Detect which cell encompasses the target text, then output its [x, y] center coordinate. 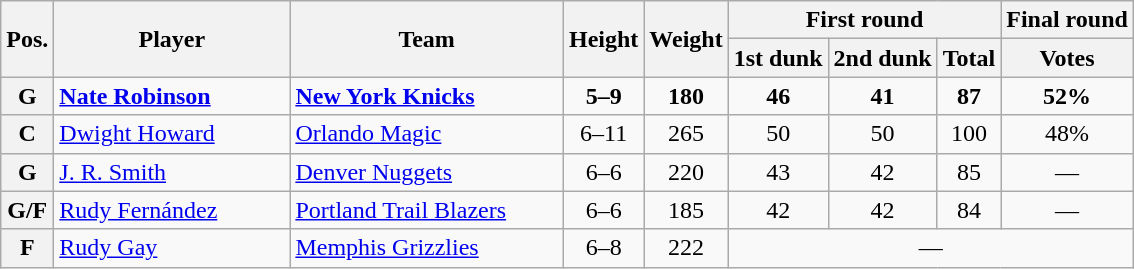
222 [686, 248]
180 [686, 96]
Memphis Grizzlies [427, 248]
46 [778, 96]
Total [969, 58]
220 [686, 172]
6–11 [603, 134]
Height [603, 39]
265 [686, 134]
43 [778, 172]
Portland Trail Blazers [427, 210]
Orlando Magic [427, 134]
F [28, 248]
Weight [686, 39]
48% [1068, 134]
Rudy Gay [172, 248]
185 [686, 210]
Denver Nuggets [427, 172]
85 [969, 172]
Votes [1068, 58]
100 [969, 134]
J. R. Smith [172, 172]
1st dunk [778, 58]
New York Knicks [427, 96]
C [28, 134]
6–8 [603, 248]
2nd dunk [882, 58]
Nate Robinson [172, 96]
First round [864, 20]
Team [427, 39]
Final round [1068, 20]
87 [969, 96]
G/F [28, 210]
Rudy Fernández [172, 210]
Pos. [28, 39]
5–9 [603, 96]
Player [172, 39]
84 [969, 210]
Dwight Howard [172, 134]
41 [882, 96]
52% [1068, 96]
